Capture the cell that displays the provided text and extract its (X, Y) central coordinate. 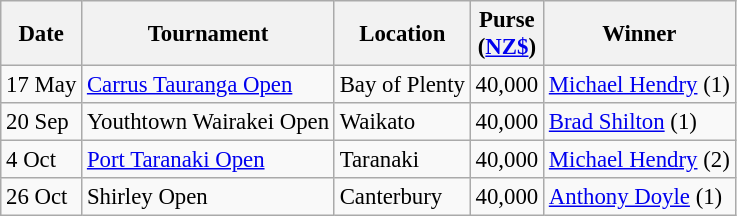
Bay of Plenty (402, 85)
Shirley Open (208, 197)
Purse(NZ$) (506, 34)
4 Oct (42, 160)
Waikato (402, 122)
Youthtown Wairakei Open (208, 122)
Tournament (208, 34)
Michael Hendry (2) (640, 160)
17 May (42, 85)
Location (402, 34)
26 Oct (42, 197)
Carrus Tauranga Open (208, 85)
Canterbury (402, 197)
20 Sep (42, 122)
Brad Shilton (1) (640, 122)
Date (42, 34)
Port Taranaki Open (208, 160)
Anthony Doyle (1) (640, 197)
Winner (640, 34)
Michael Hendry (1) (640, 85)
Taranaki (402, 160)
